Pinpoint the cell where the given text exists, returning its (X, Y) midpoint coordinate. 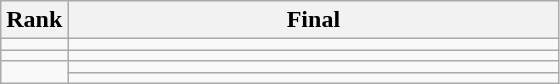
Rank (34, 20)
Final (314, 20)
